Provide the [x, y] coordinate of the cell's center where the given text is located.  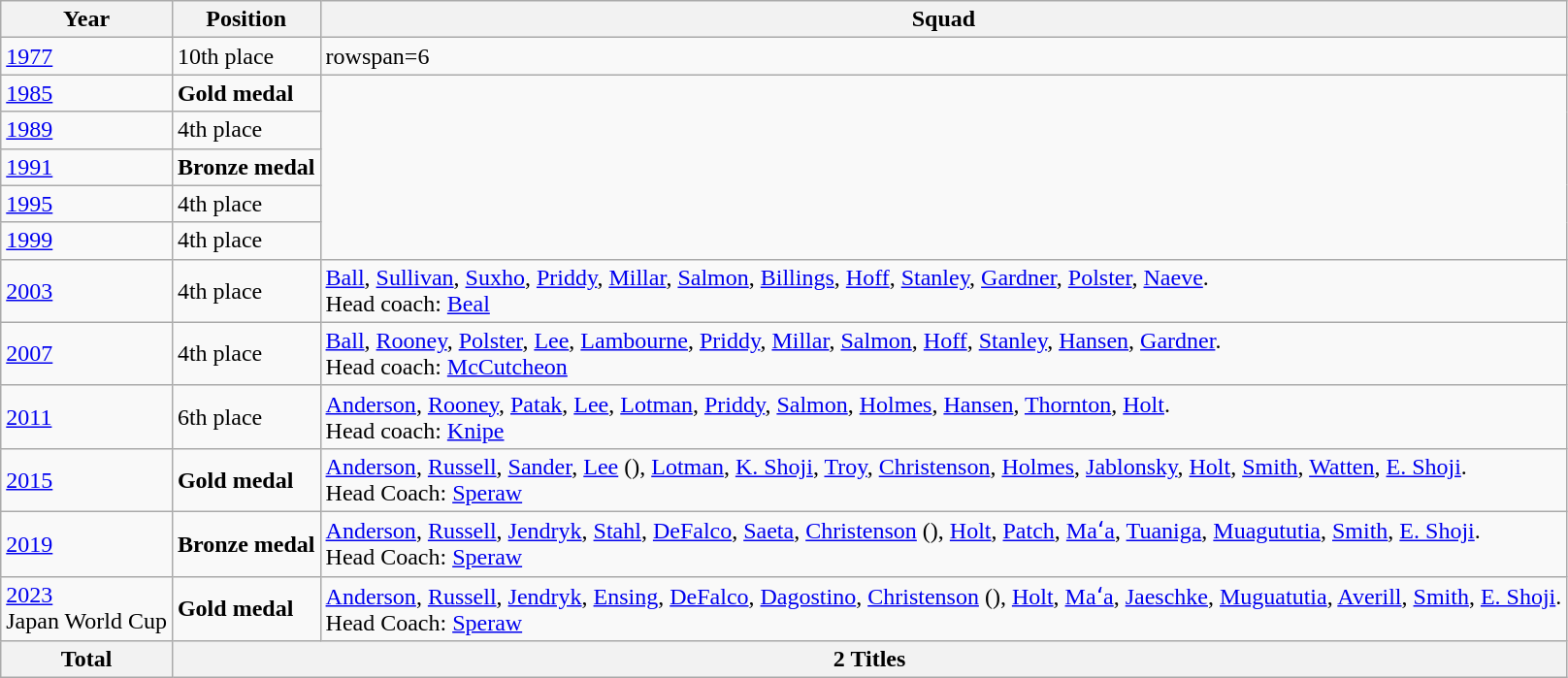
Position [246, 19]
2003 [87, 291]
2015 [87, 479]
1991 [87, 167]
1999 [87, 241]
6th place [246, 417]
2019 [87, 543]
Anderson, Rooney, Patak, Lee, Lotman, Priddy, Salmon, Holmes, Hansen, Thornton, Holt. Head coach: Knipe [943, 417]
Squad [943, 19]
Anderson, Russell, Sander, Lee (), Lotman, K. Shoji, Troy, Christenson, Holmes, Jablonsky, Holt, Smith, Watten, E. Shoji. Head Coach: Speraw [943, 479]
1985 [87, 93]
Total [87, 660]
2023Japan World Cup [87, 609]
2 Titles [869, 660]
1977 [87, 56]
Ball, Sullivan, Suxho, Priddy, Millar, Salmon, Billings, Hoff, Stanley, Gardner, Polster, Naeve. Head coach: Beal [943, 291]
1995 [87, 204]
2011 [87, 417]
Anderson, Russell, Jendryk, Stahl, DeFalco, Saeta, Christenson (), Holt, Patch, Maʻa, Tuaniga, Muagututia, Smith, E. Shoji. Head Coach: Speraw [943, 543]
rowspan=6 [943, 56]
Ball, Rooney, Polster, Lee, Lambourne, Priddy, Millar, Salmon, Hoff, Stanley, Hansen, Gardner. Head coach: McCutcheon [943, 353]
10th place [246, 56]
2007 [87, 353]
Year [87, 19]
1989 [87, 130]
